Extract the [X, Y] coordinate from the center of the cell holding the provided text.  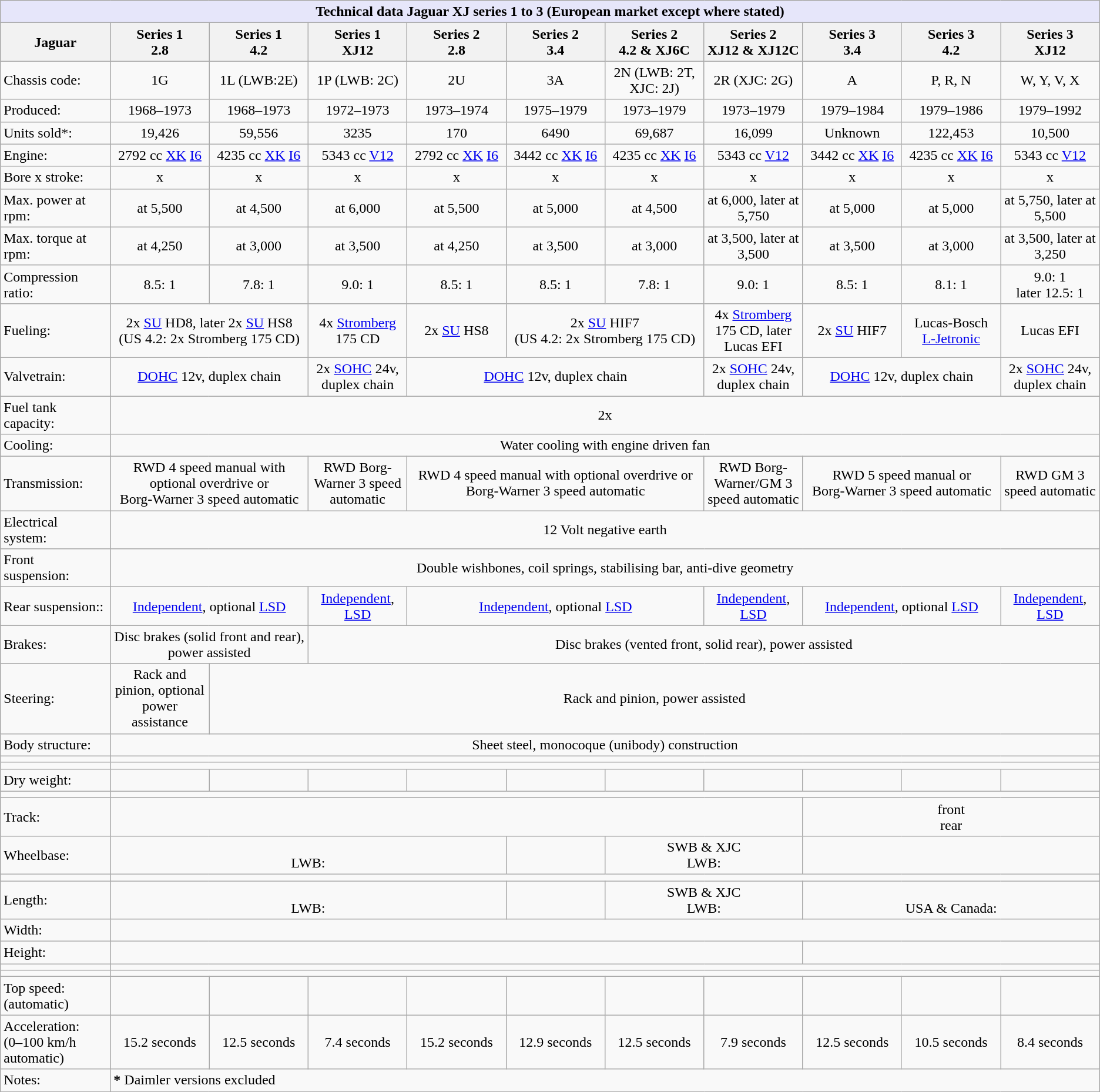
Transmission: [55, 484]
Technical data Jaguar XJ series 1 to 3 (European market except where stated) [550, 12]
16,099 [753, 133]
* Daimler versions excluded [605, 1080]
8.1: 1 [951, 284]
Body structure: [55, 745]
Electrical system: [55, 530]
Disc brakes (vented front, solid rear), power assisted [704, 644]
RWD Borg-Warner 3 speed automatic [357, 484]
Produced: [55, 110]
Front suspension: [55, 568]
RWD Borg-Warner/GM 3 speed automatic [753, 484]
2R (XJC: 2G) [753, 80]
Unknown [852, 133]
Cooling: [55, 445]
59,556 [259, 133]
Double wishbones, coil springs, stabilising bar, anti-dive geometry [605, 568]
8.4 seconds [1051, 1042]
1G [160, 80]
69,687 [654, 133]
W, Y, V, X [1051, 80]
Bore x stroke: [55, 177]
10.5 seconds [951, 1042]
1P (LWB: 2C) [357, 80]
Units sold*: [55, 133]
4x Stromberg 175 CD [357, 330]
Water cooling with engine driven fan [605, 445]
Lucas-BoschL-Jetronic [951, 330]
Max. torque at rpm: [55, 246]
Chassis code: [55, 80]
Series 2XJ12 & XJ12C [753, 42]
Series 22.8 [457, 42]
4x Stromberg 175 CD, later Lucas EFI [753, 330]
2x SU HIF7 [852, 330]
1979–1986 [951, 110]
2U [457, 80]
10,500 [1051, 133]
19,426 [160, 133]
9.0: 1later 12.5: 1 [1051, 284]
Series 23.4 [555, 42]
RWD GM 3 speed automatic [1051, 484]
P, R, N [951, 80]
1L (LWB:2E) [259, 80]
at 5,750, later at 5,500 [1051, 208]
Steering: [55, 698]
3235 [357, 133]
6490 [555, 133]
Width: [55, 930]
Rear suspension:: [55, 607]
Fuel tank capacity: [55, 415]
Disc brakes (solid front and rear), power assisted [209, 644]
7.9 seconds [753, 1042]
2N (LWB: 2T, XJC: 2J) [654, 80]
1979–1984 [852, 110]
Rack and pinion, power assisted [655, 698]
Jaguar [55, 42]
122,453 [951, 133]
at 6,000, later at 5,750 [753, 208]
Series 34.2 [951, 42]
USA & Canada: [951, 899]
Series 24.2 & XJ6C [654, 42]
front rear [951, 817]
Length: [55, 899]
Series 12.8 [160, 42]
Series 3XJ12 [1051, 42]
170 [457, 133]
2x [605, 415]
Dry weight: [55, 780]
Compression ratio: [55, 284]
at 3,500, later at 3,250 [1051, 246]
1975–1979 [555, 110]
Rack and pinion, optional power assistance [160, 698]
12.9 seconds [555, 1042]
1979–1992 [1051, 110]
3A [555, 80]
at 3,500, later at 3,500 [753, 246]
1973–1974 [457, 110]
2x SU HS8 [457, 330]
2x SU HIF7(US 4.2: 2x Stromberg 175 CD) [605, 330]
Series 1XJ12 [357, 42]
Fueling: [55, 330]
1972–1973 [357, 110]
2x SU HD8, later 2x SU HS8(US 4.2: 2x Stromberg 175 CD) [209, 330]
Top speed:(automatic) [55, 996]
Notes: [55, 1080]
at 6,000 [357, 208]
Engine: [55, 155]
Brakes: [55, 644]
Acceleration:(0–100 km/h automatic) [55, 1042]
Lucas EFI [1051, 330]
Valvetrain: [55, 376]
7.4 seconds [357, 1042]
Max. power at rpm: [55, 208]
RWD 5 speed manual orBorg-Warner 3 speed automatic [901, 484]
Wheelbase: [55, 855]
Track: [55, 817]
A [852, 80]
Series 14.2 [259, 42]
12 Volt negative earth [605, 530]
Series 33.4 [852, 42]
Sheet steel, monocoque (unibody) construction [605, 745]
Height: [55, 953]
